Find where the given text appears and provide that cell's center as [x, y] coordinate. 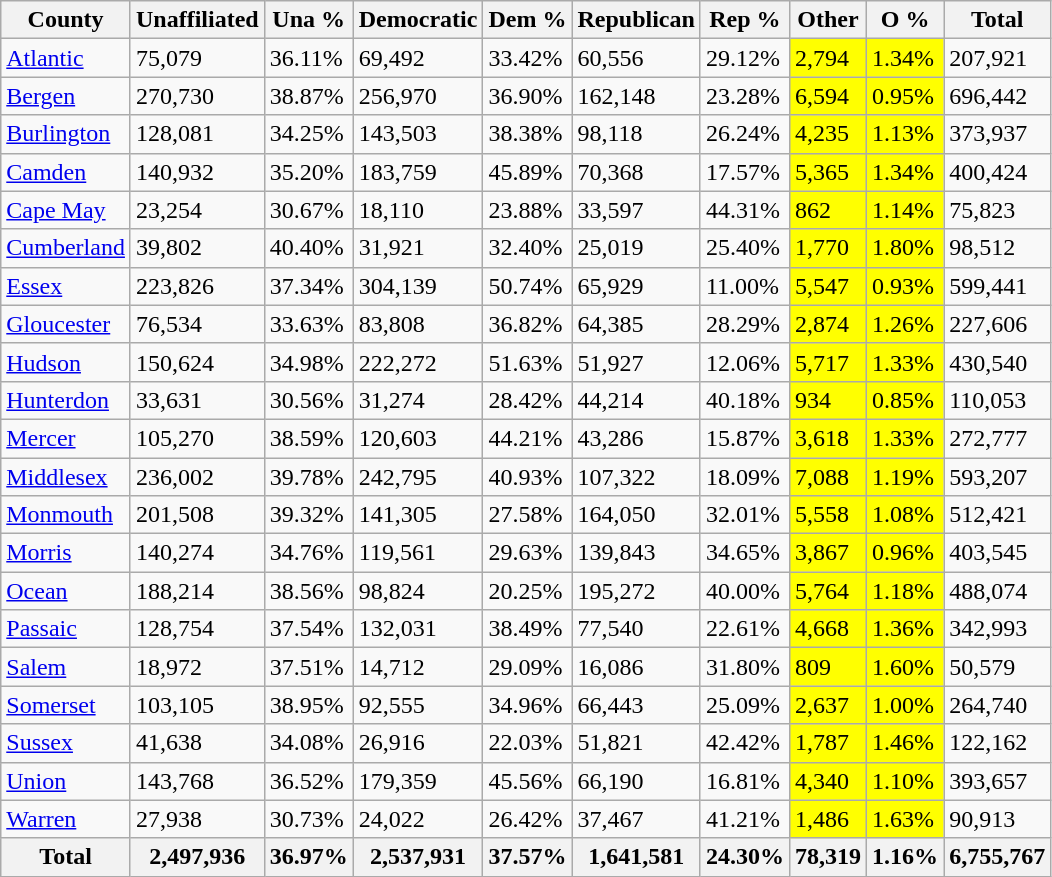
92,555 [418, 705]
37.34% [308, 286]
18.09% [744, 477]
1.00% [906, 705]
34.08% [308, 743]
1.16% [906, 857]
66,190 [636, 781]
304,139 [418, 286]
Cape May [66, 210]
1.19% [906, 477]
164,050 [636, 515]
0.95% [906, 96]
60,556 [636, 58]
44.31% [744, 210]
430,540 [998, 362]
23.88% [528, 210]
38.49% [528, 629]
1.18% [906, 591]
98,118 [636, 134]
Salem [66, 667]
39.78% [308, 477]
36.97% [308, 857]
36.52% [308, 781]
1.46% [906, 743]
696,442 [998, 96]
5,365 [828, 172]
400,424 [998, 172]
188,214 [197, 591]
27.58% [528, 515]
O % [906, 20]
38.59% [308, 438]
1.63% [906, 819]
15.87% [744, 438]
Essex [66, 286]
76,534 [197, 324]
2,794 [828, 58]
28.29% [744, 324]
5,717 [828, 362]
195,272 [636, 591]
51,821 [636, 743]
38.38% [528, 134]
29.63% [528, 553]
3,618 [828, 438]
41,638 [197, 743]
599,441 [998, 286]
105,270 [197, 438]
25,019 [636, 248]
1,641,581 [636, 857]
1,486 [828, 819]
33.63% [308, 324]
69,492 [418, 58]
27,938 [197, 819]
32.01% [744, 515]
23,254 [197, 210]
1.80% [906, 248]
120,603 [418, 438]
31.80% [744, 667]
1.36% [906, 629]
39.32% [308, 515]
141,305 [418, 515]
132,031 [418, 629]
5,547 [828, 286]
2,874 [828, 324]
17.57% [744, 172]
0.93% [906, 286]
Bergen [66, 96]
Cumberland [66, 248]
32.40% [528, 248]
270,730 [197, 96]
934 [828, 400]
1.26% [906, 324]
4,340 [828, 781]
Warren [66, 819]
36.11% [308, 58]
2,637 [828, 705]
37.51% [308, 667]
22.61% [744, 629]
98,512 [998, 248]
183,759 [418, 172]
373,937 [998, 134]
45.56% [528, 781]
30.67% [308, 210]
488,074 [998, 591]
90,913 [998, 819]
Hunterdon [66, 400]
Other [828, 20]
38.95% [308, 705]
1.14% [906, 210]
7,088 [828, 477]
35.20% [308, 172]
Ocean [66, 591]
272,777 [998, 438]
162,148 [636, 96]
29.12% [744, 58]
Rep % [744, 20]
40.00% [744, 591]
16,086 [636, 667]
403,545 [998, 553]
45.89% [528, 172]
Unaffiliated [197, 20]
Sussex [66, 743]
14,712 [418, 667]
5,764 [828, 591]
33,631 [197, 400]
103,105 [197, 705]
18,110 [418, 210]
34.25% [308, 134]
70,368 [636, 172]
6,755,767 [998, 857]
26,916 [418, 743]
38.56% [308, 591]
Burlington [66, 134]
Middlesex [66, 477]
24,022 [418, 819]
4,668 [828, 629]
222,272 [418, 362]
25.09% [744, 705]
122,162 [998, 743]
143,768 [197, 781]
139,843 [636, 553]
236,002 [197, 477]
119,561 [418, 553]
1.08% [906, 515]
33,597 [636, 210]
29.09% [528, 667]
Passaic [66, 629]
1.13% [906, 134]
4,235 [828, 134]
Una % [308, 20]
20.25% [528, 591]
83,808 [418, 324]
37,467 [636, 819]
22.03% [528, 743]
65,929 [636, 286]
44,214 [636, 400]
Dem % [528, 20]
Republican [636, 20]
98,824 [418, 591]
34.98% [308, 362]
1,770 [828, 248]
Democratic [418, 20]
Mercer [66, 438]
33.42% [528, 58]
862 [828, 210]
242,795 [418, 477]
Camden [66, 172]
Somerset [66, 705]
37.57% [528, 857]
2,497,936 [197, 857]
County [66, 20]
1.10% [906, 781]
39,802 [197, 248]
40.93% [528, 477]
2,537,931 [418, 857]
66,443 [636, 705]
Union [66, 781]
Hudson [66, 362]
6,594 [828, 96]
36.90% [528, 96]
26.42% [528, 819]
512,421 [998, 515]
809 [828, 667]
25.40% [744, 248]
227,606 [998, 324]
34.76% [308, 553]
51,927 [636, 362]
40.40% [308, 248]
143,503 [418, 134]
223,826 [197, 286]
75,823 [998, 210]
77,540 [636, 629]
Atlantic [66, 58]
31,921 [418, 248]
1.60% [906, 667]
38.87% [308, 96]
0.96% [906, 553]
264,740 [998, 705]
30.56% [308, 400]
5,558 [828, 515]
140,932 [197, 172]
Gloucester [66, 324]
393,657 [998, 781]
150,624 [197, 362]
37.54% [308, 629]
42.42% [744, 743]
41.21% [744, 819]
75,079 [197, 58]
140,274 [197, 553]
50,579 [998, 667]
179,359 [418, 781]
18,972 [197, 667]
256,970 [418, 96]
Morris [66, 553]
30.73% [308, 819]
12.06% [744, 362]
16.81% [744, 781]
1,787 [828, 743]
128,754 [197, 629]
44.21% [528, 438]
43,286 [636, 438]
78,319 [828, 857]
34.65% [744, 553]
3,867 [828, 553]
Monmouth [66, 515]
51.63% [528, 362]
0.85% [906, 400]
50.74% [528, 286]
64,385 [636, 324]
110,053 [998, 400]
593,207 [998, 477]
23.28% [744, 96]
31,274 [418, 400]
26.24% [744, 134]
128,081 [197, 134]
36.82% [528, 324]
40.18% [744, 400]
24.30% [744, 857]
11.00% [744, 286]
28.42% [528, 400]
34.96% [528, 705]
207,921 [998, 58]
342,993 [998, 629]
201,508 [197, 515]
107,322 [636, 477]
